Return (x, y) of the center of cell containing provided text 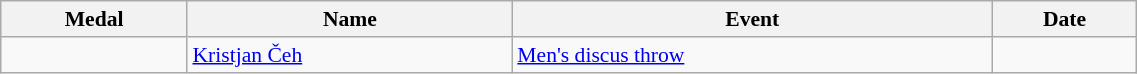
Men's discus throw (752, 55)
Medal (94, 19)
Event (752, 19)
Name (350, 19)
Date (1064, 19)
Kristjan Čeh (350, 55)
